For the text-containing cell, return its midpoint in [X, Y] coordinate format. 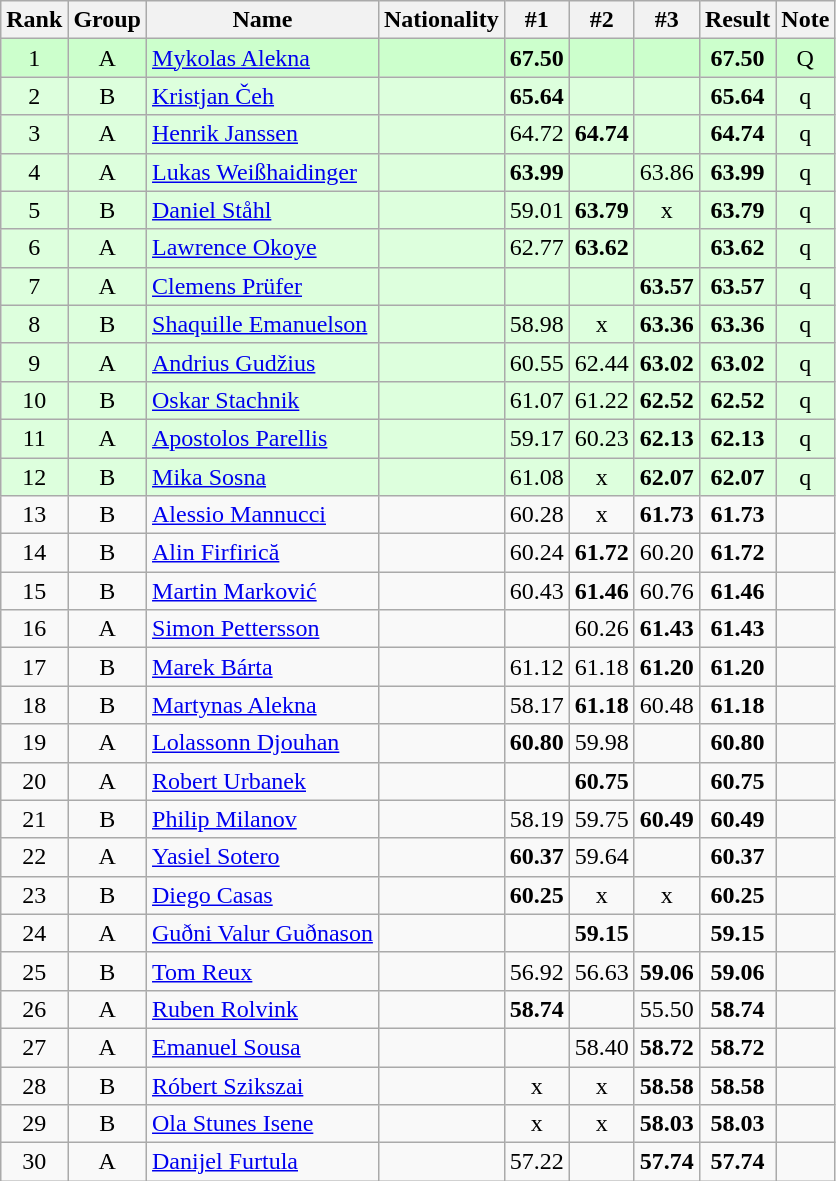
Lukas Weißhaidinger [263, 172]
Clemens Prüfer [263, 286]
9 [34, 362]
7 [34, 286]
Oskar Stachnik [263, 400]
Result [737, 20]
Yasiel Sotero [263, 857]
26 [34, 1009]
2 [34, 96]
60.26 [602, 629]
10 [34, 400]
Apostolos Parellis [263, 438]
#3 [666, 20]
60.28 [536, 515]
Lawrence Okoye [263, 248]
Nationality [441, 20]
1 [34, 58]
Alessio Mannucci [263, 515]
58.19 [536, 819]
27 [34, 1047]
Ruben Rolvink [263, 1009]
61.22 [602, 400]
59.17 [536, 438]
Marek Bárta [263, 667]
63.86 [666, 172]
Daniel Ståhl [263, 210]
55.50 [666, 1009]
20 [34, 781]
19 [34, 743]
Guðni Valur Guðnason [263, 933]
56.63 [602, 971]
29 [34, 1124]
Mykolas Alekna [263, 58]
Mika Sosna [263, 477]
24 [34, 933]
5 [34, 210]
3 [34, 134]
16 [34, 629]
12 [34, 477]
59.01 [536, 210]
25 [34, 971]
30 [34, 1162]
Q [806, 58]
59.98 [602, 743]
11 [34, 438]
18 [34, 705]
13 [34, 515]
60.76 [666, 591]
58.98 [536, 324]
14 [34, 553]
4 [34, 172]
56.92 [536, 971]
17 [34, 667]
61.07 [536, 400]
8 [34, 324]
58.40 [602, 1047]
60.23 [602, 438]
Martynas Alekna [263, 705]
Ola Stunes Isene [263, 1124]
Danijel Furtula [263, 1162]
6 [34, 248]
23 [34, 895]
Name [263, 20]
Note [806, 20]
#2 [602, 20]
60.20 [666, 553]
60.55 [536, 362]
62.44 [602, 362]
Henrik Janssen [263, 134]
Shaquille Emanuelson [263, 324]
Philip Milanov [263, 819]
58.17 [536, 705]
Rank [34, 20]
59.75 [602, 819]
57.22 [536, 1162]
60.43 [536, 591]
59.64 [602, 857]
22 [34, 857]
62.77 [536, 248]
Tom Reux [263, 971]
Andrius Gudžius [263, 362]
#1 [536, 20]
Diego Casas [263, 895]
60.24 [536, 553]
21 [34, 819]
64.72 [536, 134]
61.08 [536, 477]
61.12 [536, 667]
Emanuel Sousa [263, 1047]
Martin Marković [263, 591]
Robert Urbanek [263, 781]
Róbert Szikszai [263, 1085]
60.48 [666, 705]
Lolassonn Djouhan [263, 743]
Simon Pettersson [263, 629]
Kristjan Čeh [263, 96]
15 [34, 591]
Alin Firfirică [263, 553]
Group [108, 20]
28 [34, 1085]
